Return (X, Y) of the center of cell containing provided text 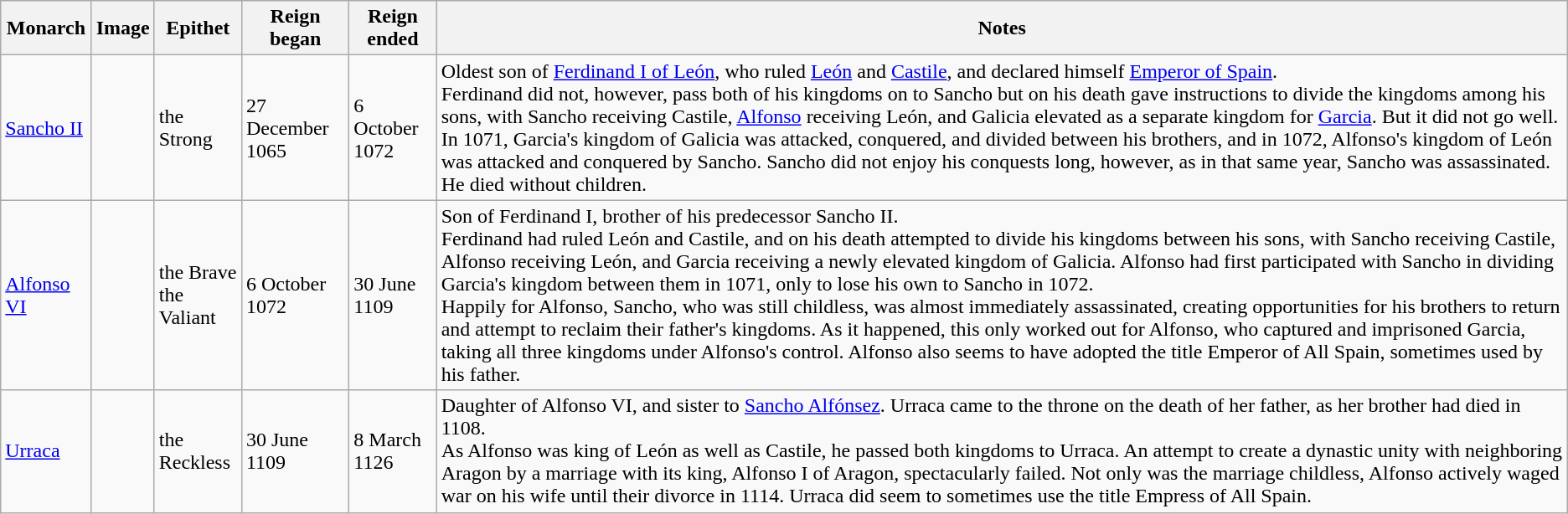
the Strong (198, 127)
Monarch (46, 28)
Epithet (198, 28)
Image (122, 28)
27 December 1065 (295, 127)
Reign began (295, 28)
Urraca (46, 451)
the Reckless (198, 451)
8 March 1126 (393, 451)
Notes (1002, 28)
the Bravethe Valiant (198, 295)
Sancho II (46, 127)
Alfonso VI (46, 295)
Reign ended (393, 28)
